Capture the cell that displays the provided text and extract its [x, y] central coordinate. 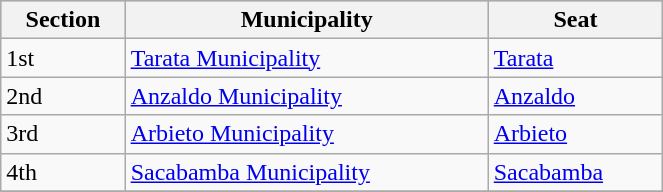
Arbieto [576, 134]
Arbieto Municipality [306, 134]
Municipality [306, 20]
Tarata [576, 58]
Seat [576, 20]
Anzaldo Municipality [306, 96]
1st [63, 58]
Section [63, 20]
Tarata Municipality [306, 58]
3rd [63, 134]
2nd [63, 96]
Sacabamba Municipality [306, 172]
4th [63, 172]
Sacabamba [576, 172]
Anzaldo [576, 96]
